Extract the (x, y) coordinate from the center of the cell holding the provided text.  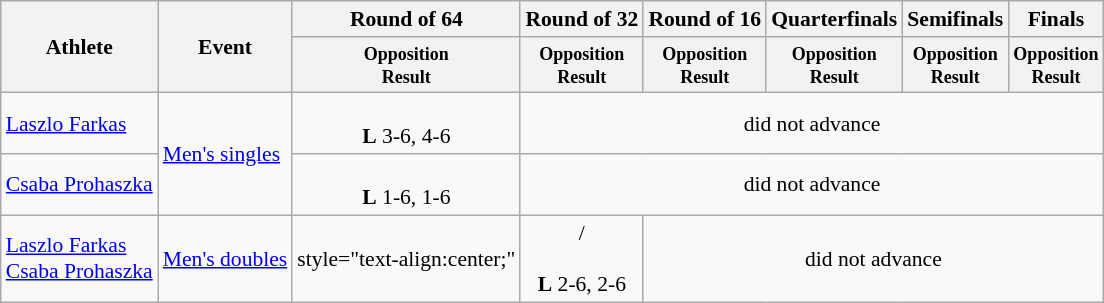
Round of 32 (582, 19)
Laszlo Farkas Csaba Prohaszka (80, 258)
Semifinals (955, 19)
Finals (1056, 19)
Round of 16 (704, 19)
/ L 2-6, 2-6 (582, 258)
style="text-align:center;" (406, 258)
Event (226, 47)
L 3-6, 4-6 (406, 124)
Csaba Prohaszka (80, 184)
Round of 64 (406, 19)
Laszlo Farkas (80, 124)
Athlete (80, 47)
Quarterfinals (834, 19)
Men's singles (226, 154)
Men's doubles (226, 258)
L 1-6, 1-6 (406, 184)
